Identify which cell holds the provided text, then report its (X, Y) central coordinate. 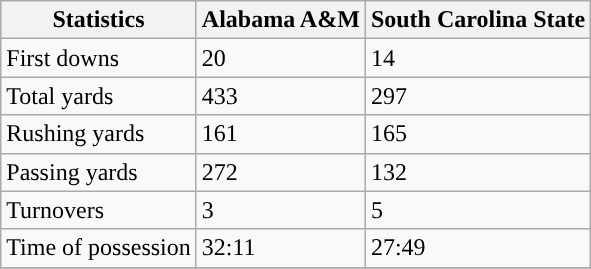
32:11 (280, 248)
3 (280, 210)
27:49 (478, 248)
Turnovers (99, 210)
Rushing yards (99, 134)
297 (478, 96)
433 (280, 96)
14 (478, 58)
272 (280, 172)
Passing yards (99, 172)
161 (280, 134)
165 (478, 134)
Alabama A&M (280, 20)
South Carolina State (478, 20)
Statistics (99, 20)
20 (280, 58)
First downs (99, 58)
5 (478, 210)
Time of possession (99, 248)
132 (478, 172)
Total yards (99, 96)
